Capture the cell that displays the provided text and extract its [X, Y] central coordinate. 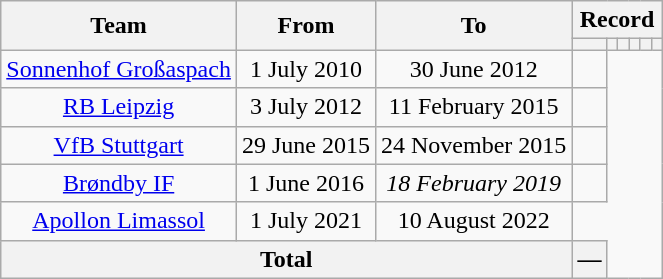
3 July 2012 [306, 107]
30 June 2012 [473, 69]
Total [286, 259]
24 November 2015 [473, 145]
RB Leipzig [119, 107]
18 February 2019 [473, 183]
— [590, 259]
Sonnenhof Großaspach [119, 69]
From [306, 26]
1 June 2016 [306, 183]
10 August 2022 [473, 221]
Brøndby IF [119, 183]
VfB Stuttgart [119, 145]
1 July 2010 [306, 69]
Team [119, 26]
1 July 2021 [306, 221]
Record [617, 20]
To [473, 26]
11 February 2015 [473, 107]
Apollon Limassol [119, 221]
29 June 2015 [306, 145]
